Identify which cell holds the provided text, then report its (X, Y) central coordinate. 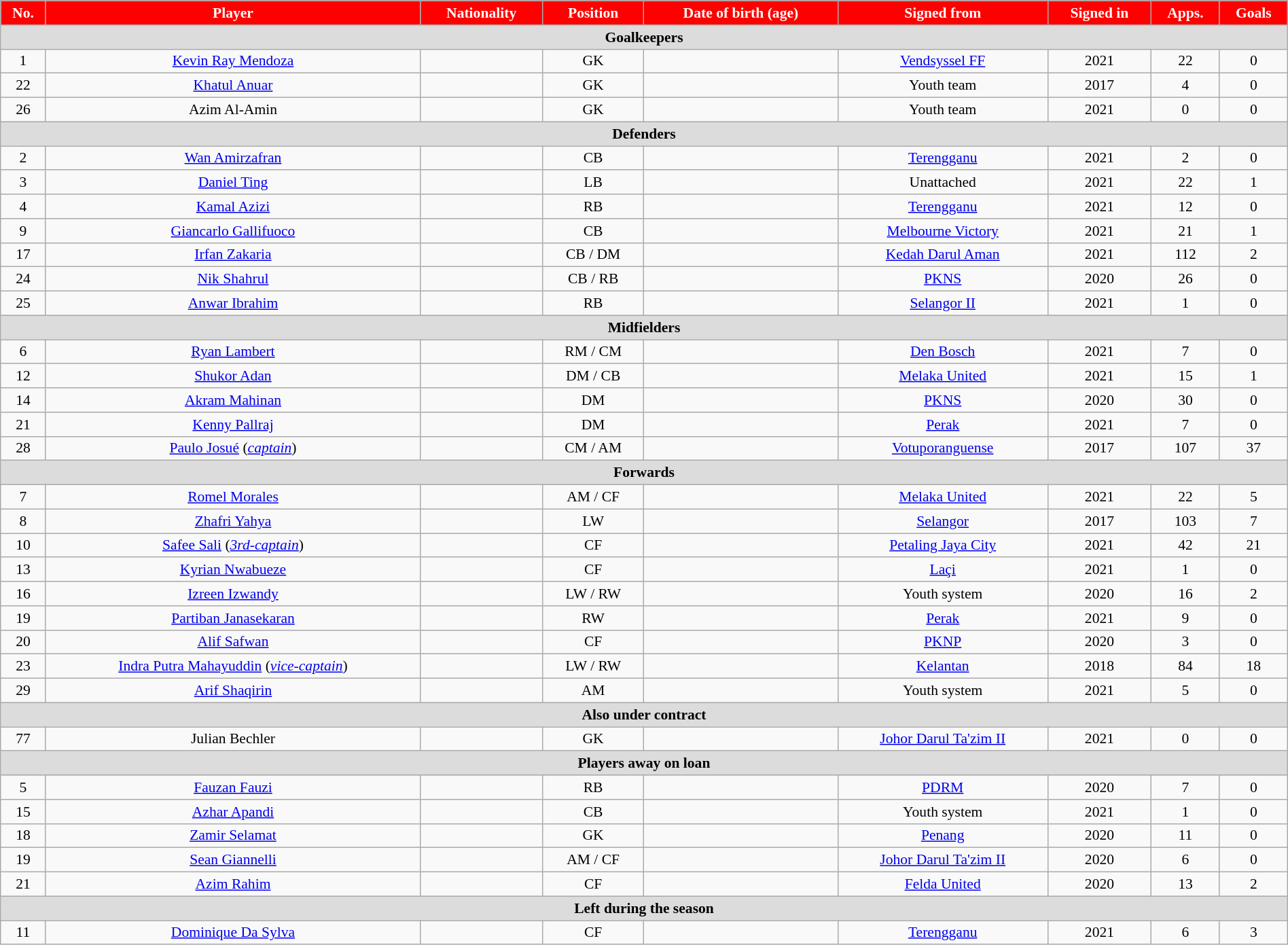
Date of birth (age) (740, 13)
Daniel Ting (233, 183)
77 (23, 739)
24 (23, 279)
Akram Mahinan (233, 400)
25 (23, 304)
Signed from (943, 13)
Nik Shahrul (233, 279)
Defenders (644, 134)
Kedah Darul Aman (943, 255)
Forwards (644, 473)
AM (592, 691)
Kelantan (943, 666)
Signed in (1099, 13)
Azim Rahim (233, 885)
Goals (1253, 13)
Izreen Izwandy (233, 594)
107 (1186, 448)
Azhar Apandi (233, 812)
Left during the season (644, 908)
Midfielders (644, 327)
23 (23, 666)
14 (23, 400)
DM / CB (592, 376)
Paulo Josué (captain) (233, 448)
29 (23, 691)
Alif Safwan (233, 642)
Unattached (943, 183)
Khatul Anuar (233, 86)
Position (592, 13)
30 (1186, 400)
Indra Putra Mahayuddin (vice-captain) (233, 666)
Shukor Adan (233, 376)
84 (1186, 666)
Anwar Ibrahim (233, 304)
Julian Bechler (233, 739)
CM / AM (592, 448)
2018 (1099, 666)
Petaling Jaya City (943, 546)
Goalkeepers (644, 37)
Also under contract (644, 715)
CB / RB (592, 279)
Ryan Lambert (233, 352)
17 (23, 255)
RM / CM (592, 352)
10 (23, 546)
Zamir Selamat (233, 836)
Den Bosch (943, 352)
28 (23, 448)
Vendsyssel FF (943, 61)
PKNP (943, 642)
8 (23, 521)
Zhafri Yahya (233, 521)
Players away on loan (644, 764)
Apps. (1186, 13)
Arif Shaqirin (233, 691)
Kamal Azizi (233, 207)
37 (1253, 448)
Kevin Ray Mendoza (233, 61)
Nationality (482, 13)
20 (23, 642)
Romel Morales (233, 497)
Partiban Janasekaran (233, 618)
Fauzan Fauzi (233, 787)
Irfan Zakaria (233, 255)
Safee Sali (3rd-captain) (233, 546)
Penang (943, 836)
Melbourne Victory (943, 231)
LW (592, 521)
CB / DM (592, 255)
Kenny Pallraj (233, 425)
Azim Al-Amin (233, 110)
Felda United (943, 885)
Kyrian Nwabueze (233, 570)
42 (1186, 546)
Selangor II (943, 304)
PDRM (943, 787)
Wan Amirzafran (233, 158)
LB (592, 183)
Player (233, 13)
103 (1186, 521)
RW (592, 618)
Sean Giannelli (233, 860)
Laçi (943, 570)
Selangor (943, 521)
Votuporanguense (943, 448)
Giancarlo Gallifuoco (233, 231)
No. (23, 13)
Dominique Da Sylva (233, 933)
112 (1186, 255)
